Return the (x, y) coordinate for the center point of the cell that contains the specified text.  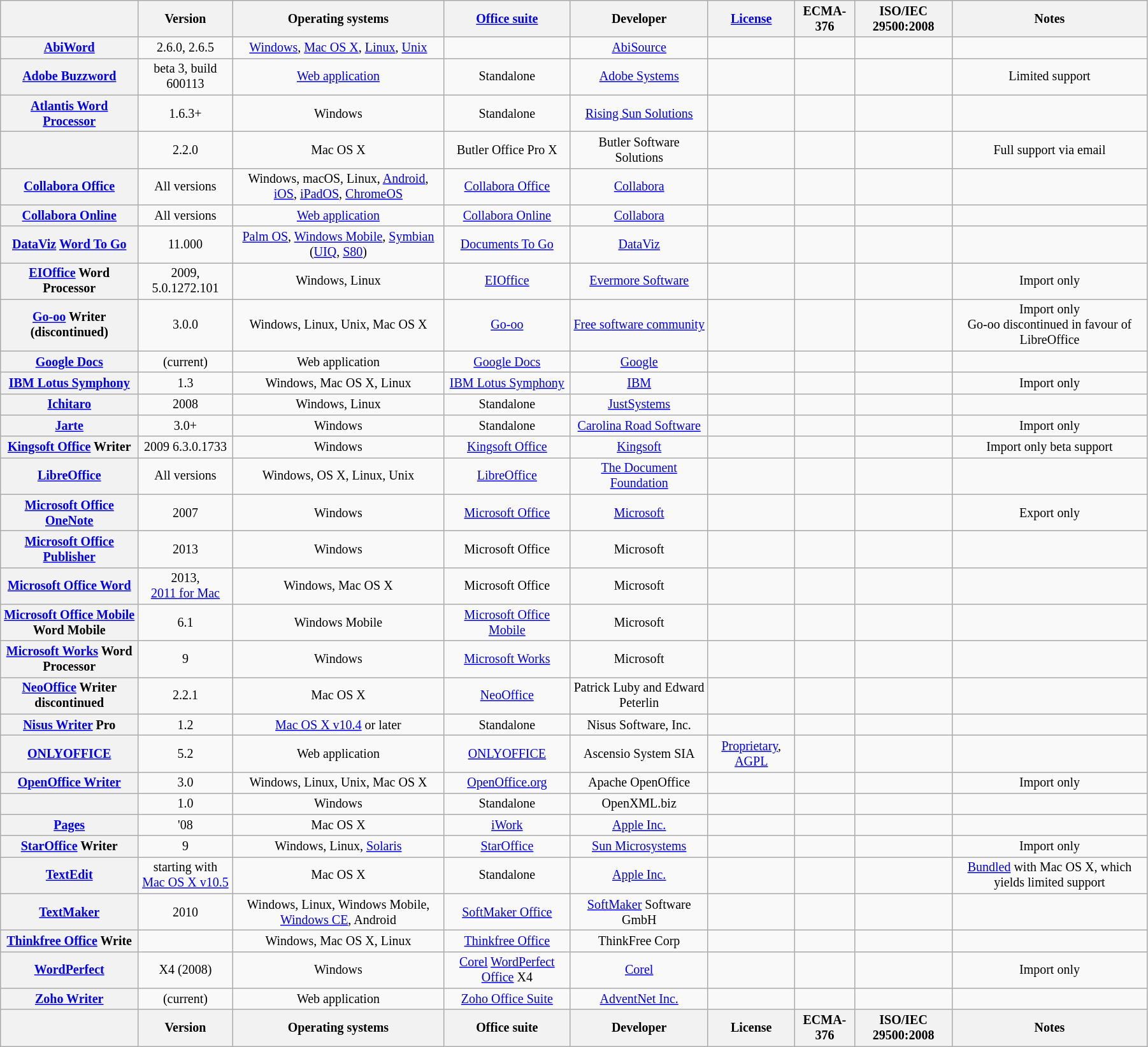
Atlantis Word Processor (69, 113)
Windows, Mac OS X (338, 586)
3.0+ (185, 425)
DataViz (639, 245)
Free software community (639, 325)
Adobe Buzzword (69, 76)
Apache OpenOffice (639, 782)
JustSystems (639, 405)
Jarte (69, 425)
Corel (639, 971)
2.2.0 (185, 150)
1.2 (185, 725)
NeoOffice Writer discontinued (69, 695)
Palm OS, Windows Mobile, Symbian (UIQ, S80) (338, 245)
Windows, macOS, Linux, Android, iOS, iPadOS, ChromeOS (338, 186)
2013 (185, 549)
Microsoft Office OneNote (69, 513)
11.000 (185, 245)
Evermore Software (639, 281)
Kingsoft Office Writer (69, 447)
OpenXML.biz (639, 804)
Import only beta support (1049, 447)
DataViz Word To Go (69, 245)
Mac OS X v10.4 or later (338, 725)
Sun Microsystems (639, 847)
Adobe Systems (639, 76)
X4 (2008) (185, 971)
2007 (185, 513)
SoftMaker Software GmbH (639, 912)
Ichitaro (69, 405)
2.2.1 (185, 695)
Rising Sun Solutions (639, 113)
OpenOffice.org (507, 782)
Corel WordPerfect Office X4 (507, 971)
TextEdit (69, 875)
Nisus Software, Inc. (639, 725)
Documents To Go (507, 245)
Pages (69, 825)
Butler Software Solutions (639, 150)
SoftMaker Office (507, 912)
beta 3, build 600113 (185, 76)
1.3 (185, 383)
Kingsoft Office (507, 447)
Zoho Writer (69, 999)
Windows, OS X, Linux, Unix (338, 476)
Windows, Linux, Windows Mobile, Windows CE, Android (338, 912)
AbiSource (639, 48)
3.0 (185, 782)
Proprietary, AGPL (751, 754)
Google (639, 362)
Go-oo Writer (discontinued) (69, 325)
Microsoft Office Mobile (507, 623)
Zoho Office Suite (507, 999)
Patrick Luby and Edward Peterlin (639, 695)
3.0.0 (185, 325)
Nisus Writer Pro (69, 725)
Windows, Linux, Solaris (338, 847)
WordPerfect (69, 971)
Microsoft Works (507, 659)
The Document Foundation (639, 476)
AdventNet Inc. (639, 999)
Microsoft Office Word (69, 586)
6.1 (185, 623)
ThinkFree Corp (639, 941)
Thinkfree Office Write (69, 941)
2013,2011 for Mac (185, 586)
Microsoft Office Publisher (69, 549)
Export only (1049, 513)
Go-oo (507, 325)
2009, 5.0.1272.101 (185, 281)
2010 (185, 912)
Microsoft Office Mobile Word Mobile (69, 623)
Full support via email (1049, 150)
Ascensio System SIA (639, 754)
IBM (639, 383)
2.6.0, 2.6.5 (185, 48)
Windows, Mac OS X, Linux, Unix (338, 48)
Thinkfree Office (507, 941)
TextMaker (69, 912)
Windows Mobile (338, 623)
StarOffice (507, 847)
Bundled with Mac OS X, which yields limited support (1049, 875)
iWork (507, 825)
2008 (185, 405)
5.2 (185, 754)
Kingsoft (639, 447)
1.6.3+ (185, 113)
Carolina Road Software (639, 425)
Import onlyGo-oo discontinued in favour of LibreOffice (1049, 325)
EIOffice (507, 281)
Microsoft Works Word Processor (69, 659)
NeoOffice (507, 695)
EIOffice Word Processor (69, 281)
AbiWord (69, 48)
'08 (185, 825)
StarOffice Writer (69, 847)
OpenOffice Writer (69, 782)
Limited support (1049, 76)
1.0 (185, 804)
2009 6.3.0.1733 (185, 447)
starting withMac OS X v10.5 (185, 875)
Butler Office Pro X (507, 150)
